From the cell containing the given text, extract its center point as (x, y) coordinate. 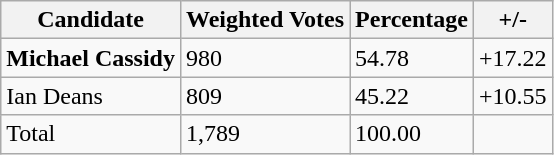
Weighted Votes (264, 20)
+/- (512, 20)
100.00 (412, 134)
809 (264, 96)
Candidate (91, 20)
980 (264, 58)
+10.55 (512, 96)
Michael Cassidy (91, 58)
Total (91, 134)
1,789 (264, 134)
54.78 (412, 58)
45.22 (412, 96)
Percentage (412, 20)
Ian Deans (91, 96)
+17.22 (512, 58)
